Identify which cell holds the provided text, then report its [X, Y] central coordinate. 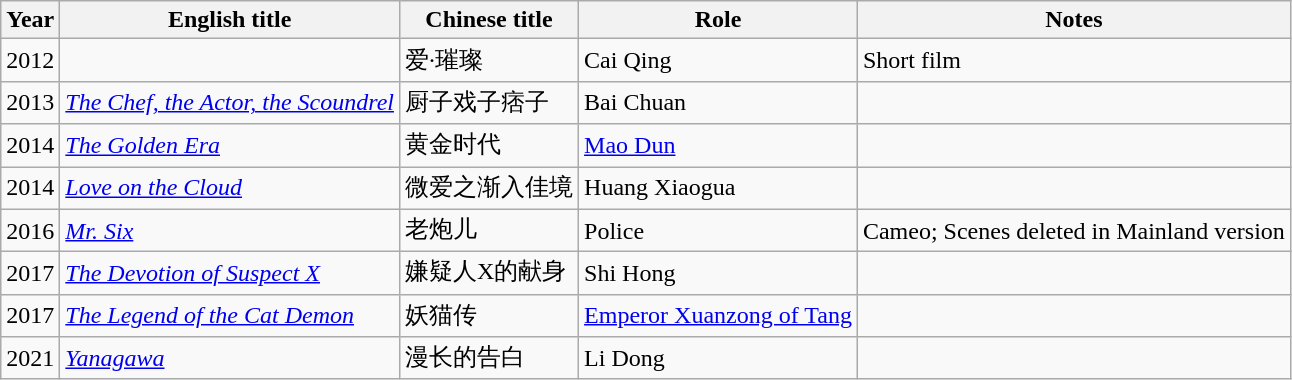
Police [718, 230]
The Legend of the Cat Demon [230, 316]
Huang Xiaogua [718, 188]
黄金时代 [488, 146]
The Golden Era [230, 146]
2021 [30, 358]
2013 [30, 102]
妖猫传 [488, 316]
Mao Dun [718, 146]
漫长的告白 [488, 358]
Li Dong [718, 358]
Short film [1074, 60]
The Devotion of Suspect X [230, 274]
Year [30, 20]
Notes [1074, 20]
2012 [30, 60]
Yanagawa [230, 358]
老炮儿 [488, 230]
English title [230, 20]
Role [718, 20]
厨子戏子痞子 [488, 102]
嫌疑人X的献身 [488, 274]
Cameo; Scenes deleted in Mainland version [1074, 230]
Emperor Xuanzong of Tang [718, 316]
Love on the Cloud [230, 188]
2016 [30, 230]
Mr. Six [230, 230]
Shi Hong [718, 274]
Cai Qing [718, 60]
微爱之渐入佳境 [488, 188]
爱·璀璨 [488, 60]
Bai Chuan [718, 102]
The Chef, the Actor, the Scoundrel [230, 102]
Chinese title [488, 20]
